Search for the cell housing the specified text and yield its [X, Y] center coordinate. 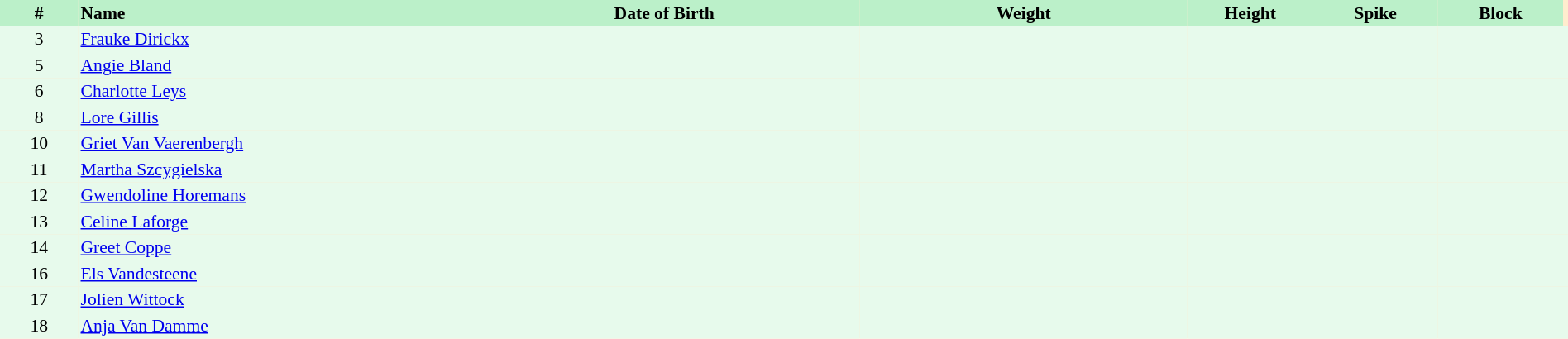
17 [39, 299]
18 [39, 326]
Name [273, 13]
Gwendoline Horemans [273, 195]
Angie Bland [273, 65]
Weight [1024, 13]
5 [39, 65]
Els Vandesteene [273, 274]
Date of Birth [664, 13]
Frauke Dirickx [273, 40]
Charlotte Leys [273, 91]
Anja Van Damme [273, 326]
Celine Laforge [273, 222]
Jolien Wittock [273, 299]
Block [1500, 13]
16 [39, 274]
13 [39, 222]
12 [39, 195]
Spike [1374, 13]
8 [39, 117]
Martha Szcygielska [273, 169]
11 [39, 169]
3 [39, 40]
Height [1250, 13]
6 [39, 91]
14 [39, 248]
Lore Gillis [273, 117]
# [39, 13]
Greet Coppe [273, 248]
10 [39, 144]
Griet Van Vaerenbergh [273, 144]
